Output the [x, y] coordinate of the center of the cell containing the given text.  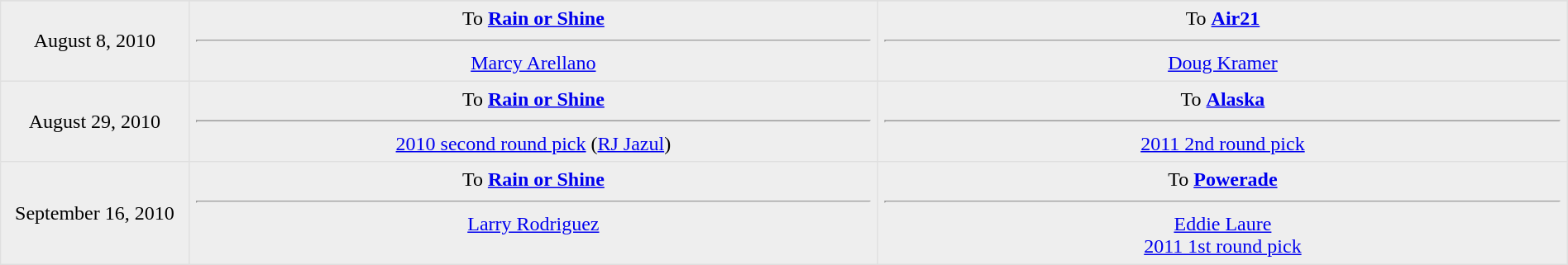
To Air21Doug Kramer [1223, 41]
To Rain or ShineLarry Rodriguez [533, 213]
To Rain or ShineMarcy Arellano [533, 41]
To Rain or Shine2010 second round pick (RJ Jazul) [533, 121]
August 8, 2010 [94, 41]
To PoweradeEddie Laure2011 1st round pick [1223, 213]
To Alaska2011 2nd round pick [1223, 121]
September 16, 2010 [94, 213]
August 29, 2010 [94, 121]
